Search for the cell housing the specified text and yield its (x, y) center coordinate. 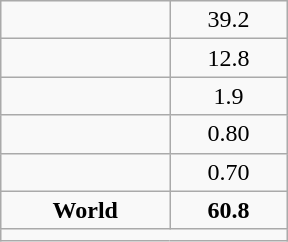
0.80 (228, 134)
0.70 (228, 172)
60.8 (228, 210)
39.2 (228, 20)
1.9 (228, 96)
World (86, 210)
12.8 (228, 58)
